Provide the (X, Y) coordinate of the cell's center where the given text is located.  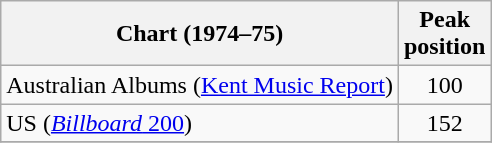
Chart (1974–75) (200, 34)
152 (444, 123)
US (Billboard 200) (200, 123)
100 (444, 85)
Peakposition (444, 34)
Australian Albums (Kent Music Report) (200, 85)
